Search for the cell housing the specified text and yield its (X, Y) center coordinate. 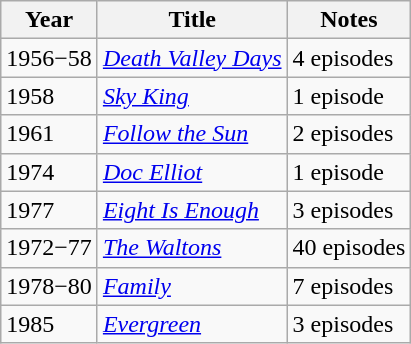
1958 (50, 96)
1974 (50, 172)
Evergreen (192, 324)
2 episodes (349, 134)
Sky King (192, 96)
The Waltons (192, 248)
Year (50, 20)
1961 (50, 134)
1972−77 (50, 248)
7 episodes (349, 286)
Follow the Sun (192, 134)
Notes (349, 20)
1985 (50, 324)
4 episodes (349, 58)
Death Valley Days (192, 58)
1977 (50, 210)
Eight Is Enough (192, 210)
Title (192, 20)
Doc Elliot (192, 172)
1978−80 (50, 286)
1956−58 (50, 58)
Family (192, 286)
40 episodes (349, 248)
